Locate the cell with the specified text and output its (X, Y) center coordinate. 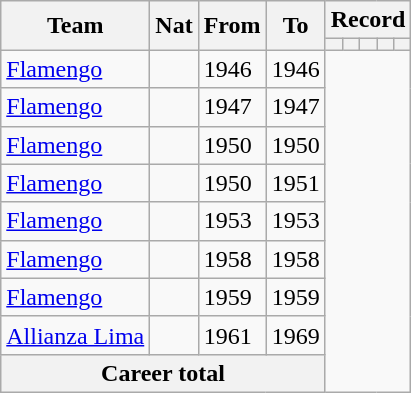
1951 (296, 183)
To (296, 26)
Allianza Lima (76, 335)
From (232, 26)
1961 (232, 335)
1969 (296, 335)
Team (76, 26)
Record (368, 20)
Nat (174, 26)
Career total (163, 373)
